Capture the cell that displays the provided text and extract its (x, y) central coordinate. 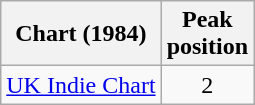
Peakposition (207, 34)
2 (207, 85)
Chart (1984) (81, 34)
UK Indie Chart (81, 85)
